Find where the given text appears and provide that cell's center as [X, Y] coordinate. 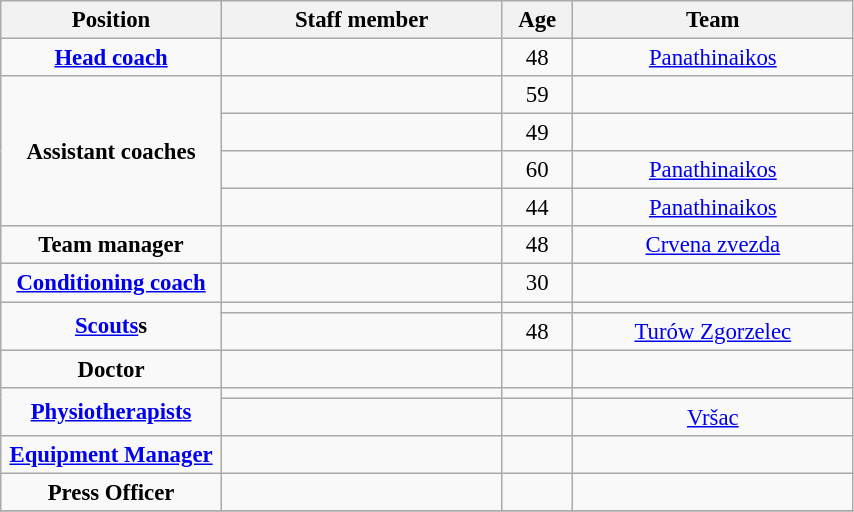
Conditioning coach [112, 283]
60 [538, 170]
59 [538, 95]
Assistant coaches [112, 151]
Head coach [112, 58]
Press Officer [112, 492]
Scoutss [112, 326]
Physiotherapists [112, 411]
Team manager [112, 245]
Age [538, 20]
Turów Zgorzelec [714, 331]
Doctor [112, 369]
Crvena zvezda [714, 245]
44 [538, 208]
Staff member [362, 20]
Equipment Manager [112, 455]
Team [714, 20]
Vršac [714, 417]
Position [112, 20]
49 [538, 133]
30 [538, 283]
